Search for the cell housing the specified text and yield its [x, y] center coordinate. 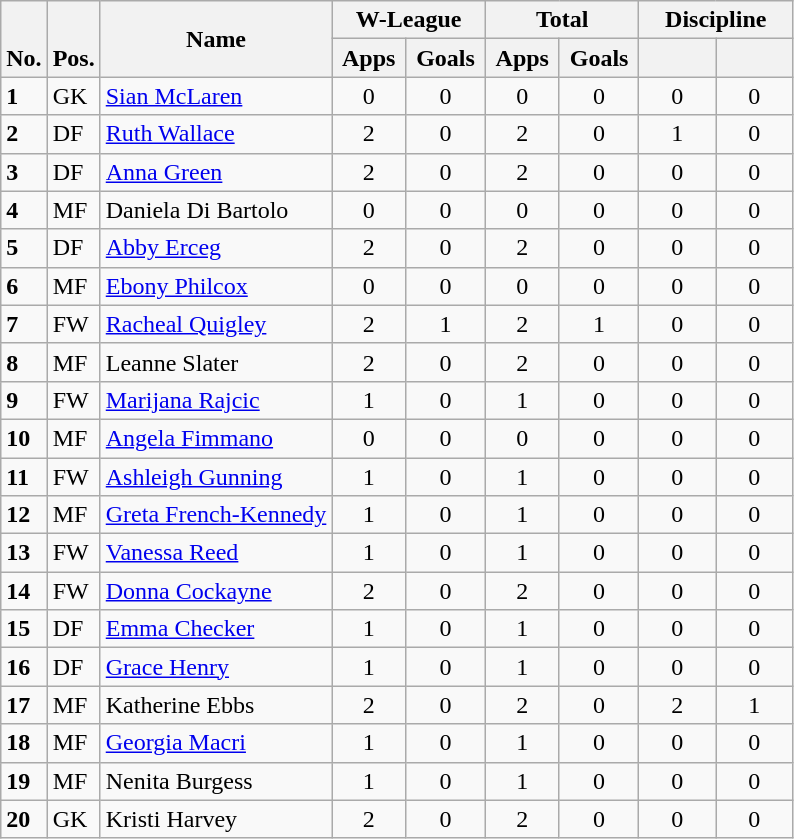
8 [24, 362]
Greta French-Kennedy [216, 515]
7 [24, 324]
No. [24, 39]
Marijana Rajcic [216, 400]
Name [216, 39]
Nenita Burgess [216, 781]
Katherine Ebbs [216, 705]
11 [24, 477]
Ashleigh Gunning [216, 477]
20 [24, 819]
Daniela Di Bartolo [216, 210]
Sian McLaren [216, 96]
9 [24, 400]
Donna Cockayne [216, 591]
6 [24, 286]
W-League [409, 20]
Ebony Philcox [216, 286]
3 [24, 172]
13 [24, 553]
Georgia Macri [216, 743]
Total [562, 20]
15 [24, 629]
18 [24, 743]
Emma Checker [216, 629]
Discipline [716, 20]
Vanessa Reed [216, 553]
Anna Green [216, 172]
Pos. [74, 39]
Kristi Harvey [216, 819]
10 [24, 438]
5 [24, 248]
19 [24, 781]
14 [24, 591]
Racheal Quigley [216, 324]
12 [24, 515]
Abby Erceg [216, 248]
17 [24, 705]
16 [24, 667]
Ruth Wallace [216, 134]
Leanne Slater [216, 362]
4 [24, 210]
Angela Fimmano [216, 438]
Grace Henry [216, 667]
